Provide the [X, Y] coordinate of the cell's center where the given text is located.  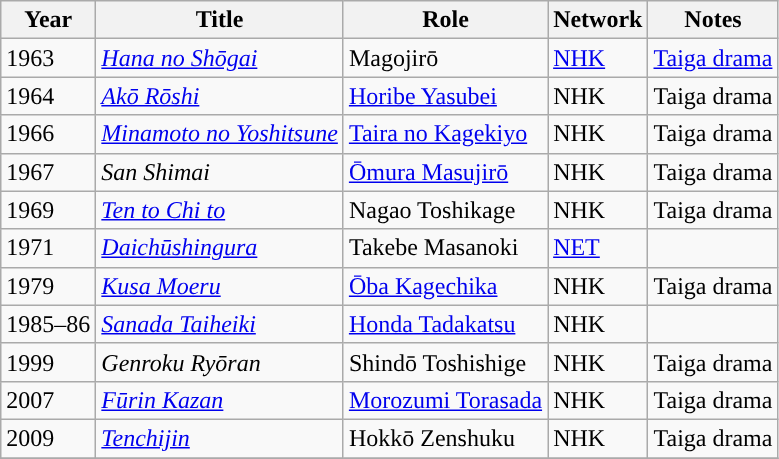
1969 [48, 210]
Daichūshingura [220, 248]
Sanada Taiheiki [220, 324]
1979 [48, 286]
Minamoto no Yoshitsune [220, 134]
2007 [48, 400]
Magojirō [445, 58]
Honda Tadakatsu [445, 324]
Shindō Toshishige [445, 362]
NET [598, 248]
1963 [48, 58]
Horibe Yasubei [445, 96]
Year [48, 20]
Genroku Ryōran [220, 362]
Hana no Shōgai [220, 58]
Akō Rōshi [220, 96]
Takebe Masanoki [445, 248]
Tenchijin [220, 438]
1985–86 [48, 324]
Fūrin Kazan [220, 400]
Nagao Toshikage [445, 210]
Role [445, 20]
San Shimai [220, 172]
Notes [713, 20]
1971 [48, 248]
1964 [48, 96]
1967 [48, 172]
Hokkō Zenshuku [445, 438]
Morozumi Torasada [445, 400]
Taira no Kagekiyo [445, 134]
1966 [48, 134]
Network [598, 20]
Ōmura Masujirō [445, 172]
Title [220, 20]
Ten to Chi to [220, 210]
Ōba Kagechika [445, 286]
1999 [48, 362]
2009 [48, 438]
Kusa Moeru [220, 286]
